Detect which cell encompasses the target text, then output its [X, Y] center coordinate. 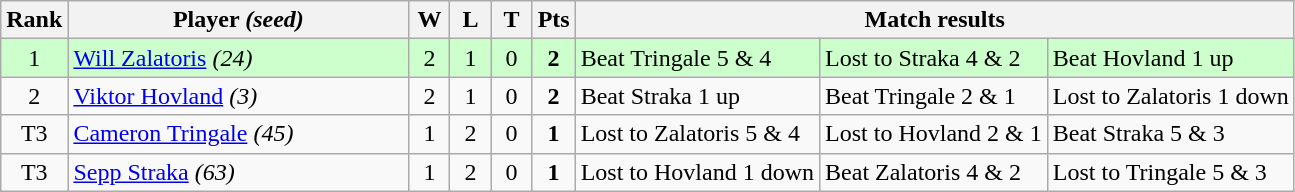
Player (seed) [238, 20]
Match results [934, 20]
Lost to Zalatoris 1 down [1170, 96]
Beat Hovland 1 up [1170, 58]
Cameron Tringale (45) [238, 134]
Lost to Zalatoris 5 & 4 [697, 134]
Beat Tringale 5 & 4 [697, 58]
Beat Zalatoris 4 & 2 [934, 172]
W [430, 20]
Lost to Hovland 2 & 1 [934, 134]
T [512, 20]
Beat Straka 5 & 3 [1170, 134]
Rank [34, 20]
L [470, 20]
Viktor Hovland (3) [238, 96]
Beat Tringale 2 & 1 [934, 96]
Lost to Hovland 1 down [697, 172]
Lost to Straka 4 & 2 [934, 58]
Beat Straka 1 up [697, 96]
Pts [554, 20]
Sepp Straka (63) [238, 172]
Will Zalatoris (24) [238, 58]
Lost to Tringale 5 & 3 [1170, 172]
